Provide the (X, Y) coordinate of the cell's center where the given text is located.  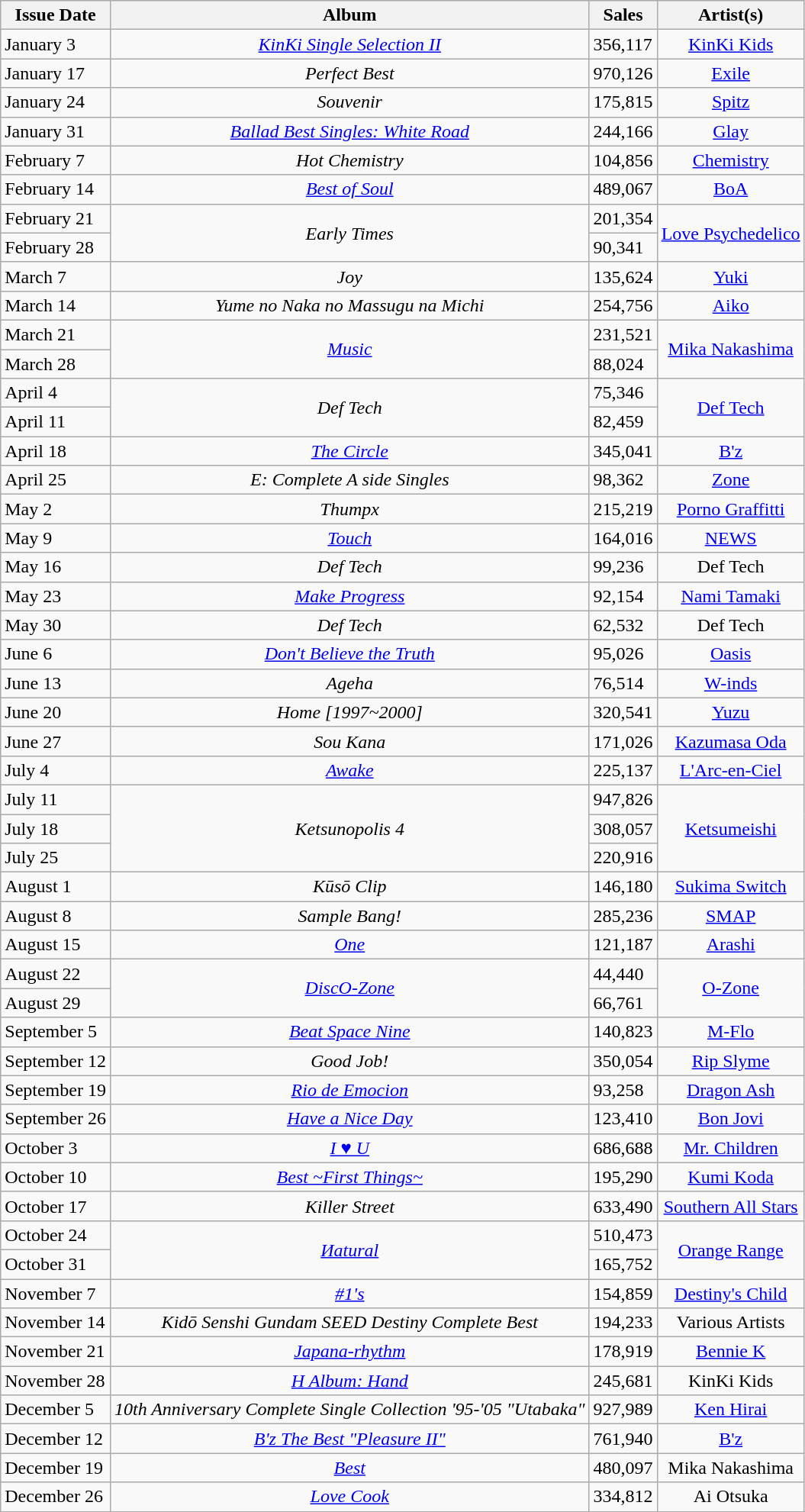
178,919 (623, 1352)
Japana-rhythm (349, 1352)
December 12 (56, 1439)
Bennie K (731, 1352)
December 5 (56, 1410)
10th Anniversary Complete Single Collection '95-'05 "Utabaka" (349, 1410)
195,290 (623, 1177)
Rip Slyme (731, 1061)
Best ~First Things~ (349, 1177)
Ageha (349, 683)
Ken Hirai (731, 1410)
927,989 (623, 1410)
761,940 (623, 1439)
Mr. Children (731, 1148)
August 22 (56, 974)
171,026 (623, 741)
345,041 (623, 451)
September 26 (56, 1119)
Ballad Best Singles: White Road (349, 131)
January 24 (56, 102)
H Album: Hand (349, 1381)
Nami Tamaki (731, 596)
285,236 (623, 916)
June 6 (56, 654)
November 28 (56, 1381)
August 8 (56, 916)
Souvenir (349, 102)
90,341 (623, 247)
June 13 (56, 683)
Touch (349, 538)
947,826 (623, 799)
BoA (731, 189)
Kūsō Clip (349, 887)
Yuzu (731, 712)
March 14 (56, 305)
February 14 (56, 189)
March 28 (56, 364)
July 4 (56, 770)
356,117 (623, 44)
December 19 (56, 1468)
Awake (349, 770)
Glay (731, 131)
Perfect Best (349, 73)
April 4 (56, 393)
194,233 (623, 1323)
October 31 (56, 1264)
M-Flo (731, 1032)
Beat Space Nine (349, 1032)
W-inds (731, 683)
Chemistry (731, 160)
489,067 (623, 189)
December 26 (56, 1497)
146,180 (623, 887)
165,752 (623, 1264)
April 25 (56, 480)
Yume no Naka no Massugu na Michi (349, 305)
225,137 (623, 770)
140,823 (623, 1032)
633,490 (623, 1206)
February 28 (56, 247)
480,097 (623, 1468)
Album (349, 15)
Don't Believe the Truth (349, 654)
99,236 (623, 567)
April 18 (56, 451)
Spitz (731, 102)
Music (349, 349)
Yuki (731, 276)
44,440 (623, 974)
March 21 (56, 334)
Sukima Switch (731, 887)
686,688 (623, 1148)
Destiny's Child (731, 1294)
Thumpx (349, 509)
231,521 (623, 334)
970,126 (623, 73)
88,024 (623, 364)
E: Complete A side Singles (349, 480)
123,410 (623, 1119)
215,219 (623, 509)
Various Artists (731, 1323)
August 15 (56, 945)
Orange Range (731, 1249)
Exile (731, 73)
September 12 (56, 1061)
August 1 (56, 887)
November 14 (56, 1323)
January 3 (56, 44)
October 17 (56, 1206)
September 5 (56, 1032)
76,514 (623, 683)
May 23 (56, 596)
February 21 (56, 218)
Иatural (349, 1249)
75,346 (623, 393)
Early Times (349, 233)
62,532 (623, 625)
510,473 (623, 1235)
Bon Jovi (731, 1119)
May 16 (56, 567)
82,459 (623, 422)
Love Psychedelico (731, 233)
154,859 (623, 1294)
Best (349, 1468)
October 10 (56, 1177)
Aiko (731, 305)
July 11 (56, 799)
November 21 (56, 1352)
July 18 (56, 828)
Kumi Koda (731, 1177)
Killer Street (349, 1206)
July 25 (56, 858)
B'z The Best "Pleasure II" (349, 1439)
254,756 (623, 305)
220,916 (623, 858)
121,187 (623, 945)
Porno Graffitti (731, 509)
320,541 (623, 712)
January 17 (56, 73)
93,258 (623, 1090)
The Circle (349, 451)
May 2 (56, 509)
Southern All Stars (731, 1206)
Ketsumeishi (731, 828)
January 31 (56, 131)
Make Progress (349, 596)
November 7 (56, 1294)
92,154 (623, 596)
98,362 (623, 480)
May 30 (56, 625)
Arashi (731, 945)
175,815 (623, 102)
Kazumasa Oda (731, 741)
334,812 (623, 1497)
244,166 (623, 131)
I ♥ U (349, 1148)
Home [1997~2000] (349, 712)
Dragon Ash (731, 1090)
Ai Otsuka (731, 1497)
April 11 (56, 422)
308,057 (623, 828)
#1's (349, 1294)
NEWS (731, 538)
June 20 (56, 712)
Best of Soul (349, 189)
135,624 (623, 276)
Artist(s) (731, 15)
March 7 (56, 276)
Zone (731, 480)
Kidō Senshi Gundam SEED Destiny Complete Best (349, 1323)
October 24 (56, 1235)
Ketsunopolis 4 (349, 828)
September 19 (56, 1090)
Oasis (731, 654)
95,026 (623, 654)
Sales (623, 15)
One (349, 945)
Joy (349, 276)
66,761 (623, 1003)
O-Zone (731, 988)
164,016 (623, 538)
L'Arc-en-Ciel (731, 770)
Issue Date (56, 15)
June 27 (56, 741)
Love Cook (349, 1497)
Good Job! (349, 1061)
DiscO-Zone (349, 988)
245,681 (623, 1381)
SMAP (731, 916)
October 3 (56, 1148)
Sou Kana (349, 741)
Rio de Emocion (349, 1090)
350,054 (623, 1061)
February 7 (56, 160)
Hot Chemistry (349, 160)
201,354 (623, 218)
104,856 (623, 160)
August 29 (56, 1003)
KinKi Single Selection II (349, 44)
May 9 (56, 538)
Sample Bang! (349, 916)
Have a Nice Day (349, 1119)
